Extract the (x, y) coordinate from the center of the cell holding the provided text.  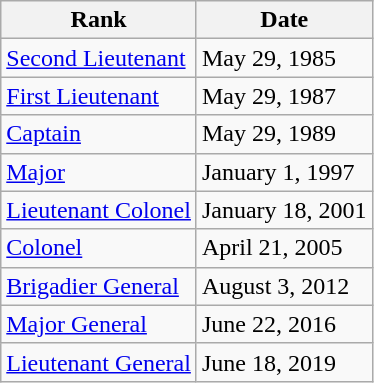
Date (284, 20)
May 29, 1985 (284, 58)
May 29, 1987 (284, 96)
January 1, 1997 (284, 172)
June 22, 2016 (284, 324)
Captain (99, 134)
August 3, 2012 (284, 286)
May 29, 1989 (284, 134)
Second Lieutenant (99, 58)
Major (99, 172)
Major General (99, 324)
First Lieutenant (99, 96)
Colonel (99, 248)
April 21, 2005 (284, 248)
Rank (99, 20)
January 18, 2001 (284, 210)
Lieutenant General (99, 362)
June 18, 2019 (284, 362)
Brigadier General (99, 286)
Lieutenant Colonel (99, 210)
